Search for the cell housing the specified text and yield its [x, y] center coordinate. 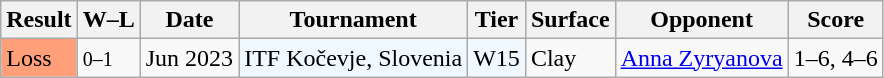
Surface [570, 20]
0–1 [108, 58]
Tournament [354, 20]
Opponent [702, 20]
Result [39, 20]
Loss [39, 58]
1–6, 4–6 [836, 58]
Tier [497, 20]
Jun 2023 [189, 58]
W–L [108, 20]
Date [189, 20]
Clay [570, 58]
W15 [497, 58]
Score [836, 20]
ITF Kočevje, Slovenia [354, 58]
Anna Zyryanova [702, 58]
